Provide the (X, Y) coordinate of the cell's center where the given text is located.  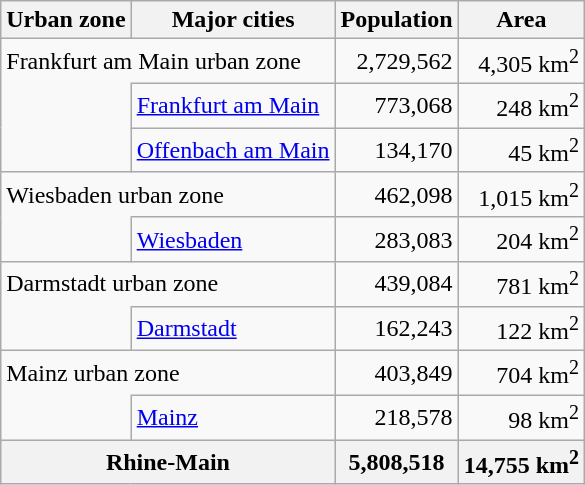
Darmstadt (233, 328)
Mainz urban zone (168, 374)
Urban zone (66, 20)
704 km2 (521, 374)
45 km2 (521, 150)
Wiesbaden (233, 240)
462,098 (396, 194)
439,084 (396, 284)
Frankfurt am Main (233, 106)
Major cities (233, 20)
Frankfurt am Main urban zone (168, 62)
403,849 (396, 374)
122 km2 (521, 328)
Darmstadt urban zone (168, 284)
Population (396, 20)
773,068 (396, 106)
14,755 km2 (521, 462)
Mainz (233, 418)
98 km2 (521, 418)
134,170 (396, 150)
218,578 (396, 418)
Wiesbaden urban zone (168, 194)
1,015 km2 (521, 194)
4,305 km2 (521, 62)
Rhine-Main (168, 462)
781 km2 (521, 284)
5,808,518 (396, 462)
162,243 (396, 328)
204 km2 (521, 240)
Area (521, 20)
283,083 (396, 240)
248 km2 (521, 106)
Offenbach am Main (233, 150)
2,729,562 (396, 62)
